Return the [x, y] coordinate for the center point of the cell that contains the specified text.  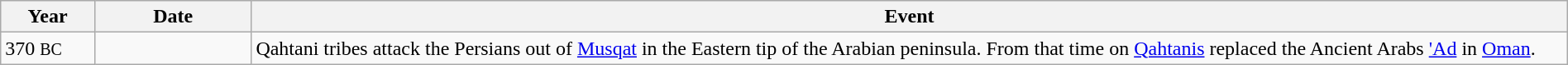
370 BC [48, 48]
Year [48, 17]
Date [172, 17]
Event [910, 17]
